Search for the cell housing the specified text and yield its [X, Y] center coordinate. 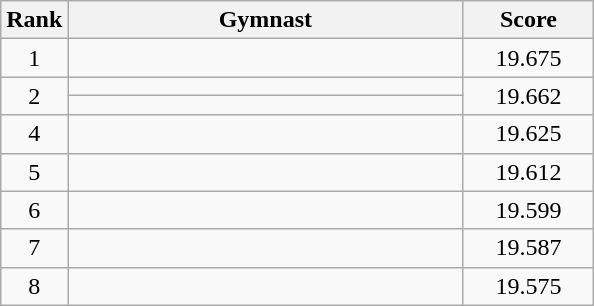
1 [34, 58]
19.625 [528, 134]
19.599 [528, 210]
2 [34, 96]
5 [34, 172]
Gymnast [266, 20]
7 [34, 248]
19.587 [528, 248]
Rank [34, 20]
8 [34, 286]
19.662 [528, 96]
4 [34, 134]
19.575 [528, 286]
19.675 [528, 58]
6 [34, 210]
Score [528, 20]
19.612 [528, 172]
